Return the (x, y) coordinate for the center point of the cell that contains the specified text.  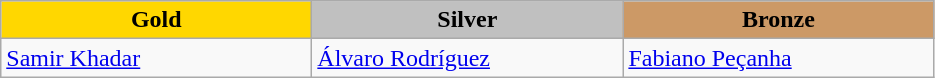
Samir Khadar (156, 58)
Fabiano Peçanha (778, 58)
Bronze (778, 20)
Silver (468, 20)
Álvaro Rodríguez (468, 58)
Gold (156, 20)
